From the cell containing the given text, extract its center point as (X, Y) coordinate. 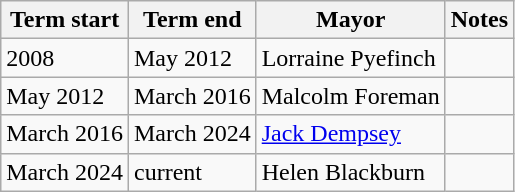
Term start (65, 20)
Helen Blackburn (350, 172)
Mayor (350, 20)
Jack Dempsey (350, 134)
Lorraine Pyefinch (350, 58)
Term end (192, 20)
Notes (479, 20)
current (192, 172)
Malcolm Foreman (350, 96)
2008 (65, 58)
